Output the (x, y) coordinate of the center of the cell containing the given text.  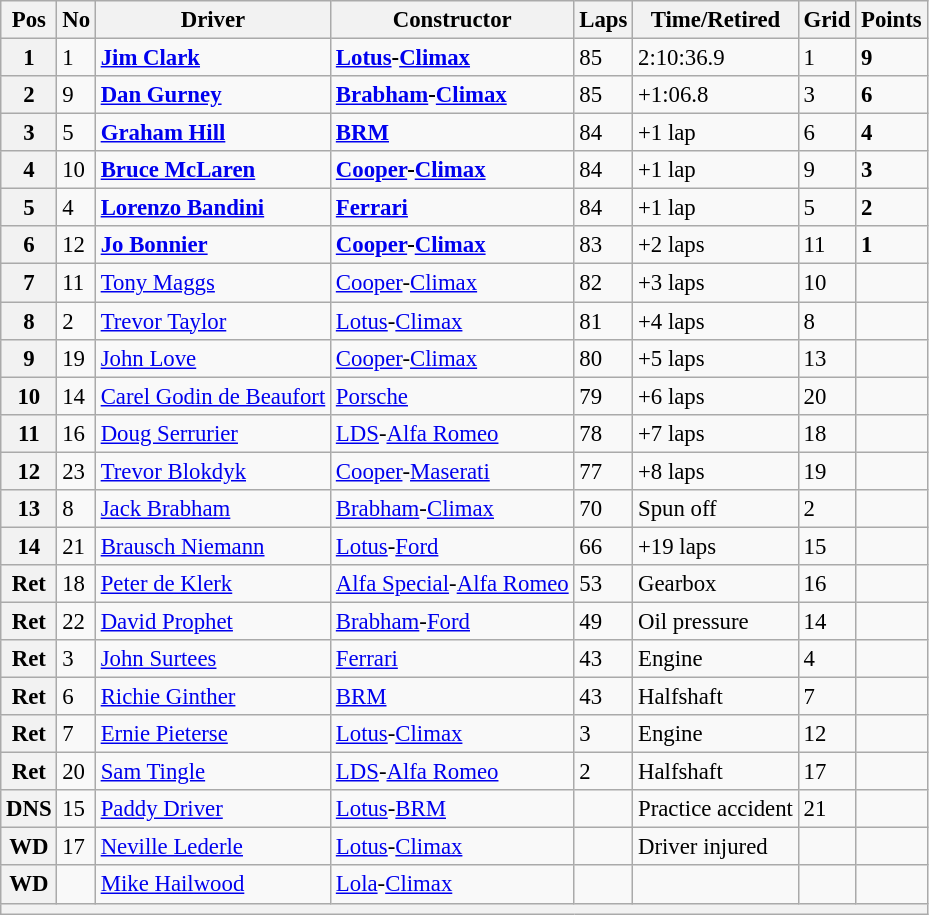
Carel Godin de Beaufort (212, 396)
77 (604, 471)
Neville Lederle (212, 847)
83 (604, 245)
+19 laps (716, 546)
No (76, 20)
Lorenzo Bandini (212, 208)
DNS (29, 809)
Lotus-Ford (452, 546)
Driver injured (716, 847)
Jo Bonnier (212, 245)
Constructor (452, 20)
78 (604, 433)
Paddy Driver (212, 809)
Jim Clark (212, 58)
Grid (826, 20)
Lola-Climax (452, 885)
82 (604, 283)
Brausch Niemann (212, 546)
Time/Retired (716, 20)
Jack Brabham (212, 509)
Sam Tingle (212, 772)
+4 laps (716, 321)
23 (76, 471)
81 (604, 321)
Lotus-BRM (452, 809)
22 (76, 621)
66 (604, 546)
80 (604, 358)
+2 laps (716, 245)
2:10:36.9 (716, 58)
Pos (29, 20)
Trevor Taylor (212, 321)
Spun off (716, 509)
Brabham-Ford (452, 621)
70 (604, 509)
Porsche (452, 396)
Peter de Klerk (212, 584)
Dan Gurney (212, 95)
Gearbox (716, 584)
79 (604, 396)
+5 laps (716, 358)
Driver (212, 20)
+8 laps (716, 471)
David Prophet (212, 621)
Alfa Special-Alfa Romeo (452, 584)
Mike Hailwood (212, 885)
+1:06.8 (716, 95)
+7 laps (716, 433)
Oil pressure (716, 621)
Trevor Blokdyk (212, 471)
Richie Ginther (212, 697)
49 (604, 621)
+3 laps (716, 283)
John Surtees (212, 659)
Cooper-Maserati (452, 471)
+6 laps (716, 396)
John Love (212, 358)
Graham Hill (212, 133)
Doug Serrurier (212, 433)
Laps (604, 20)
Tony Maggs (212, 283)
Points (892, 20)
Ernie Pieterse (212, 734)
Practice accident (716, 809)
Bruce McLaren (212, 170)
53 (604, 584)
